Extract the [x, y] coordinate from the center of the cell holding the provided text.  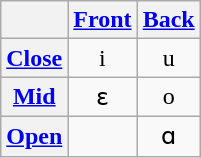
Front [102, 20]
Close [34, 58]
ɛ [102, 97]
o [168, 97]
ɑ [168, 136]
i [102, 58]
u [168, 58]
Back [168, 20]
Mid [34, 97]
Open [34, 136]
